Extract the (x, y) coordinate from the center of the cell holding the provided text.  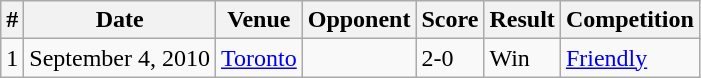
Win (522, 58)
Date (120, 20)
Score (450, 20)
Toronto (260, 58)
2-0 (450, 58)
Friendly (630, 58)
September 4, 2010 (120, 58)
# (12, 20)
Competition (630, 20)
Result (522, 20)
1 (12, 58)
Opponent (359, 20)
Venue (260, 20)
